Find where the given text appears and provide that cell's center as (X, Y) coordinate. 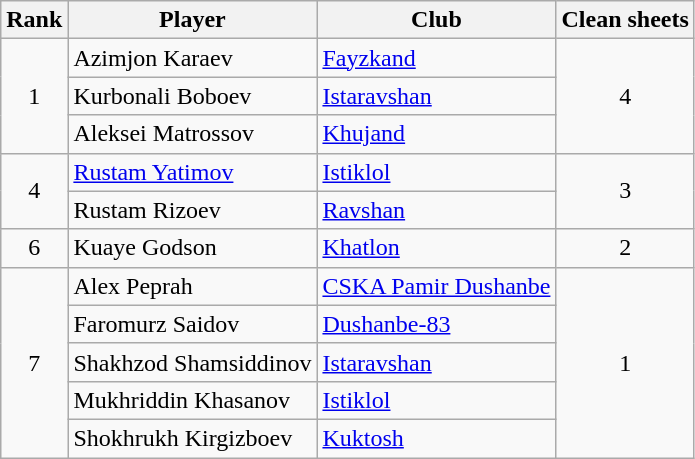
Shokhrukh Kirgizboev (192, 438)
Azimjon Karaev (192, 58)
Kuaye Godson (192, 248)
Alex Peprah (192, 286)
6 (34, 248)
7 (34, 362)
Player (192, 20)
Rustam Rizoev (192, 210)
Ravshan (436, 210)
Khujand (436, 134)
Kurbonali Boboev (192, 96)
2 (625, 248)
3 (625, 191)
Faromurz Saidov (192, 324)
Kuktosh (436, 438)
Rustam Yatimov (192, 172)
Shakhzod Shamsiddinov (192, 362)
Aleksei Matrossov (192, 134)
Clean sheets (625, 20)
CSKA Pamir Dushanbe (436, 286)
Mukhriddin Khasanov (192, 400)
Dushanbe-83 (436, 324)
Khatlon (436, 248)
Rank (34, 20)
Fayzkand (436, 58)
Club (436, 20)
